Detect which cell encompasses the target text, then output its (x, y) center coordinate. 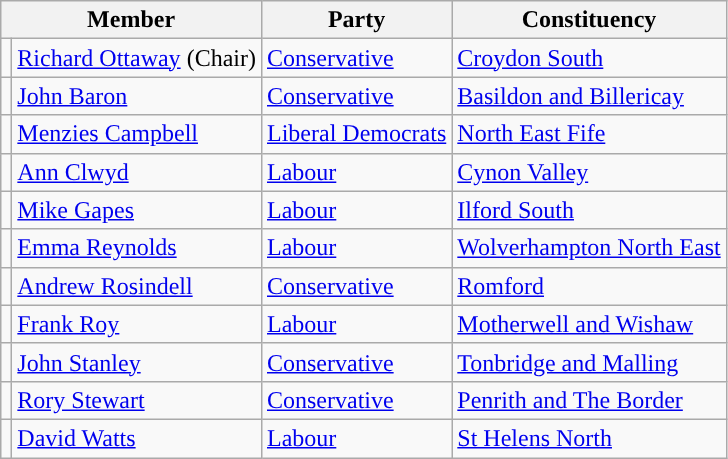
Ilford South (589, 210)
Member (132, 20)
Frank Roy (137, 324)
David Watts (137, 438)
North East Fife (589, 134)
Motherwell and Wishaw (589, 324)
Menzies Campbell (137, 134)
Cynon Valley (589, 172)
Penrith and The Border (589, 400)
Mike Gapes (137, 210)
Richard Ottaway (Chair) (137, 58)
John Baron (137, 96)
John Stanley (137, 362)
Tonbridge and Malling (589, 362)
Constituency (589, 20)
Party (356, 20)
Croydon South (589, 58)
Ann Clwyd (137, 172)
Rory Stewart (137, 400)
St Helens North (589, 438)
Basildon and Billericay (589, 96)
Liberal Democrats (356, 134)
Andrew Rosindell (137, 286)
Wolverhampton North East (589, 248)
Emma Reynolds (137, 248)
Romford (589, 286)
